Pinpoint the cell where the given text exists, returning its [x, y] midpoint coordinate. 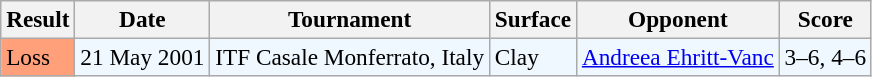
Andreea Ehritt-Vanc [678, 57]
Clay [532, 57]
Result [38, 19]
3–6, 4–6 [825, 57]
21 May 2001 [142, 57]
Surface [532, 19]
Opponent [678, 19]
Date [142, 19]
Loss [38, 57]
Tournament [350, 19]
Score [825, 19]
ITF Casale Monferrato, Italy [350, 57]
